Scan for the cell matching the given text and deliver its [X, Y] coordinate at center. 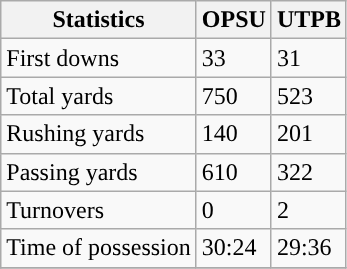
Passing yards [99, 172]
Time of possession [99, 248]
31 [308, 58]
Total yards [99, 96]
29:36 [308, 248]
UTPB [308, 20]
Turnovers [99, 210]
30:24 [234, 248]
33 [234, 58]
322 [308, 172]
201 [308, 134]
750 [234, 96]
Rushing yards [99, 134]
610 [234, 172]
2 [308, 210]
0 [234, 210]
OPSU [234, 20]
140 [234, 134]
First downs [99, 58]
Statistics [99, 20]
523 [308, 96]
